Capture the cell that displays the provided text and extract its (x, y) central coordinate. 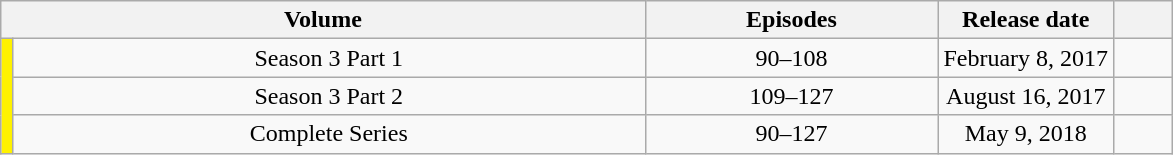
February 8, 2017 (1026, 58)
Volume (323, 20)
May 9, 2018 (1026, 134)
August 16, 2017 (1026, 96)
Release date (1026, 20)
Complete Series (328, 134)
90–127 (792, 134)
Season 3 Part 2 (328, 96)
109–127 (792, 96)
90–108 (792, 58)
Season 3 Part 1 (328, 58)
Episodes (792, 20)
